Identify which cell holds the provided text, then report its [X, Y] central coordinate. 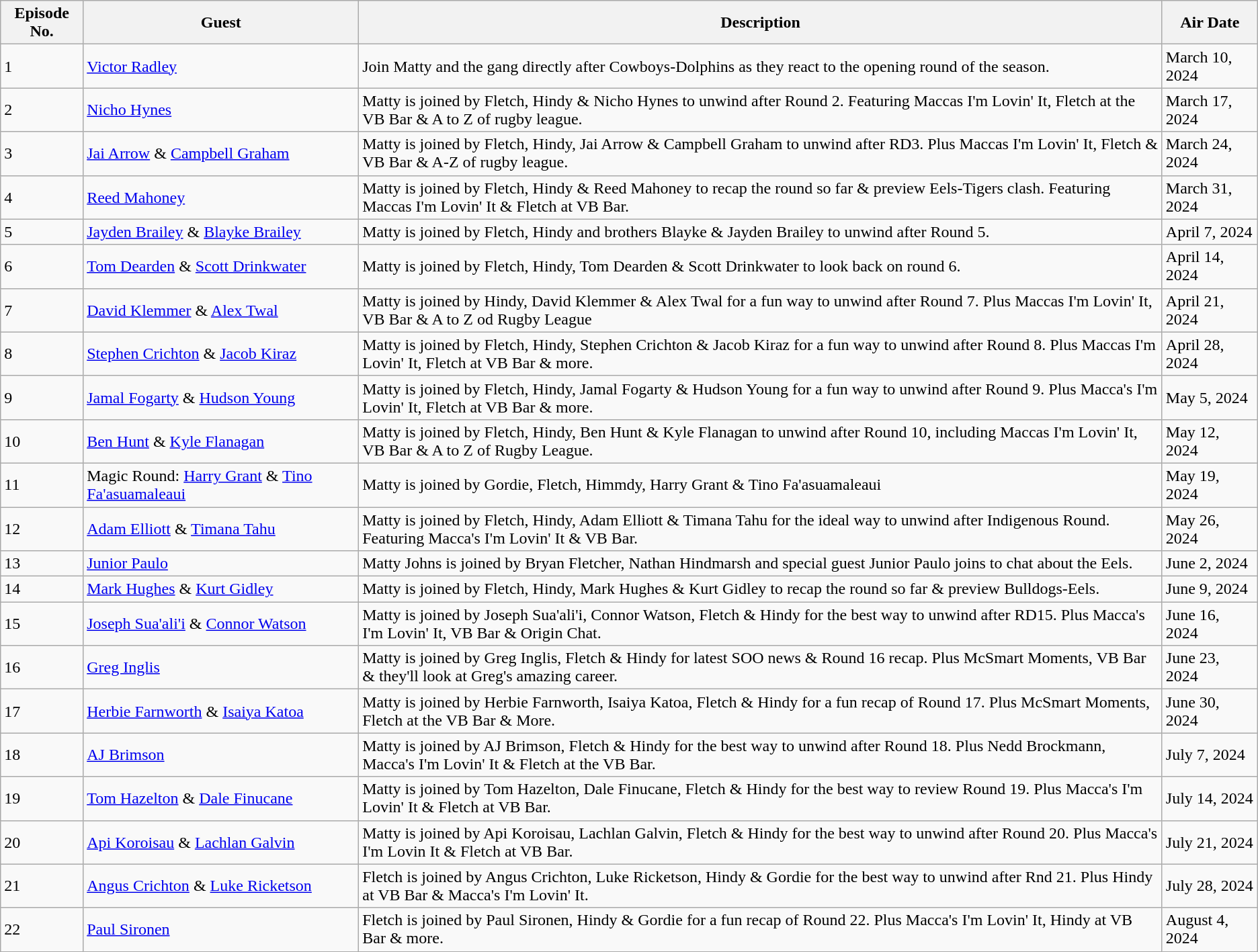
17 [42, 711]
David Klemmer & Alex Twal [221, 310]
15 [42, 623]
Nicho Hynes [221, 110]
April 21, 2024 [1210, 310]
Jai Arrow & Campbell Graham [221, 153]
June 23, 2024 [1210, 668]
Joseph Sua'ali'i & Connor Watson [221, 623]
9 [42, 398]
Matty is joined by Gordie, Fletch, Himmdy, Harry Grant & Tino Fa'asuamaleaui [761, 485]
March 31, 2024 [1210, 198]
Guest [221, 23]
Ben Hunt & Kyle Flanagan [221, 441]
5 [42, 232]
Angus Crichton & Luke Ricketson [221, 885]
Herbie Farnworth & Isaiya Katoa [221, 711]
Tom Dearden & Scott Drinkwater [221, 266]
Paul Sironen [221, 930]
Matty is joined by Herbie Farnworth, Isaiya Katoa, Fletch & Hindy for a fun recap of Round 17. Plus McSmart Moments, Fletch at the VB Bar & More. [761, 711]
August 4, 2024 [1210, 930]
16 [42, 668]
April 14, 2024 [1210, 266]
19 [42, 798]
Greg Inglis [221, 668]
Reed Mahoney [221, 198]
Description [761, 23]
Api Koroisau & Lachlan Galvin [221, 842]
April 7, 2024 [1210, 232]
Matty is joined by Fletch, Hindy, Mark Hughes & Kurt Gidley to recap the round so far & preview Bulldogs-Eels. [761, 589]
July 21, 2024 [1210, 842]
Tom Hazelton & Dale Finucane [221, 798]
Junior Paulo [221, 564]
May 26, 2024 [1210, 528]
14 [42, 589]
Magic Round: Harry Grant & Tino Fa'asuamaleaui [221, 485]
May 5, 2024 [1210, 398]
July 7, 2024 [1210, 755]
11 [42, 485]
May 12, 2024 [1210, 441]
Jamal Fogarty & Hudson Young [221, 398]
May 19, 2024 [1210, 485]
April 28, 2024 [1210, 353]
Matty is joined by Fletch, Hindy, Tom Dearden & Scott Drinkwater to look back on round 6. [761, 266]
Matty is joined by Fletch, Hindy and brothers Blayke & Jayden Brailey to unwind after Round 5. [761, 232]
7 [42, 310]
March 10, 2024 [1210, 66]
12 [42, 528]
March 17, 2024 [1210, 110]
June 30, 2024 [1210, 711]
20 [42, 842]
4 [42, 198]
June 9, 2024 [1210, 589]
Episode No. [42, 23]
Air Date [1210, 23]
6 [42, 266]
18 [42, 755]
Join Matty and the gang directly after Cowboys-Dolphins as they react to the opening round of the season. [761, 66]
Matty is joined by Fletch, Hindy, Jai Arrow & Campbell Graham to unwind after RD3. Plus Maccas I'm Lovin' It, Fletch & VB Bar & A-Z of rugby league. [761, 153]
Victor Radley [221, 66]
July 14, 2024 [1210, 798]
Matty is joined by Tom Hazelton, Dale Finucane, Fletch & Hindy for the best way to review Round 19. Plus Macca's I'm Lovin' It & Fletch at VB Bar. [761, 798]
Adam Elliott & Timana Tahu [221, 528]
July 28, 2024 [1210, 885]
21 [42, 885]
Fletch is joined by Paul Sironen, Hindy & Gordie for a fun recap of Round 22. Plus Macca's I'm Lovin' It, Hindy at VB Bar & more. [761, 930]
2 [42, 110]
3 [42, 153]
AJ Brimson [221, 755]
Matty Johns is joined by Bryan Fletcher, Nathan Hindmarsh and special guest Junior Paulo joins to chat about the Eels. [761, 564]
Matty is joined by Fletch, Hindy, Ben Hunt & Kyle Flanagan to unwind after Round 10, including Maccas I'm Lovin' It, VB Bar & A to Z of Rugby League. [761, 441]
Mark Hughes & Kurt Gidley [221, 589]
March 24, 2024 [1210, 153]
Stephen Crichton & Jacob Kiraz [221, 353]
22 [42, 930]
Jayden Brailey & Blayke Brailey [221, 232]
10 [42, 441]
June 16, 2024 [1210, 623]
8 [42, 353]
1 [42, 66]
Matty is joined by Hindy, David Klemmer & Alex Twal for a fun way to unwind after Round 7. Plus Maccas I'm Lovin' It, VB Bar & A to Z od Rugby League [761, 310]
June 2, 2024 [1210, 564]
13 [42, 564]
